Determine the (x, y) coordinate at the center of the cell enclosing the given text.  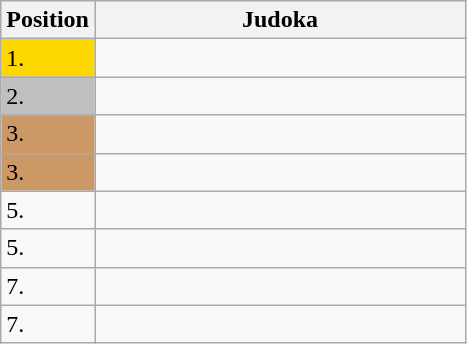
Judoka (280, 20)
1. (48, 58)
2. (48, 96)
Position (48, 20)
